Find where the given text appears and provide that cell's center as (x, y) coordinate. 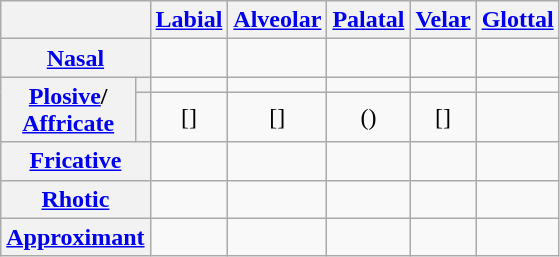
Rhotic (76, 199)
() (368, 117)
Fricative (76, 161)
Glottal (518, 20)
Palatal (368, 20)
Labial (189, 20)
Alveolar (278, 20)
Plosive/Affricate (68, 110)
Nasal (76, 58)
Velar (443, 20)
Approximant (76, 237)
